Find where the given text appears and provide that cell's center as [x, y] coordinate. 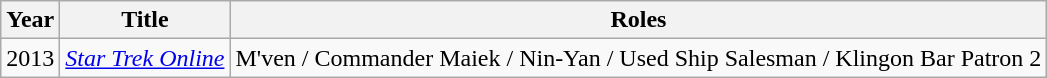
Roles [638, 20]
Title [145, 20]
Year [30, 20]
Star Trek Online [145, 58]
2013 [30, 58]
M'ven / Commander Maiek / Nin-Yan / Used Ship Salesman / Klingon Bar Patron 2 [638, 58]
